Locate the cell with the specified text and output its [X, Y] center coordinate. 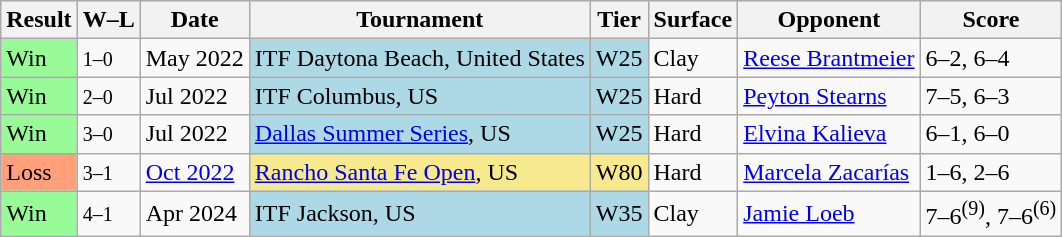
6–2, 6–4 [991, 58]
Dallas Summer Series, US [420, 134]
Tier [619, 20]
Opponent [829, 20]
ITF Columbus, US [420, 96]
W35 [619, 214]
Peyton Stearns [829, 96]
Oct 2022 [194, 172]
Result [39, 20]
Jamie Loeb [829, 214]
Score [991, 20]
ITF Daytona Beach, United States [420, 58]
May 2022 [194, 58]
Marcela Zacarías [829, 172]
Date [194, 20]
Elvina Kalieva [829, 134]
Reese Brantmeier [829, 58]
7–5, 6–3 [991, 96]
2–0 [108, 96]
ITF Jackson, US [420, 214]
4–1 [108, 214]
7–6(9), 7–6(6) [991, 214]
W80 [619, 172]
Apr 2024 [194, 214]
W–L [108, 20]
Loss [39, 172]
Surface [693, 20]
6–1, 6–0 [991, 134]
Rancho Santa Fe Open, US [420, 172]
Tournament [420, 20]
1–6, 2–6 [991, 172]
3–0 [108, 134]
3–1 [108, 172]
1–0 [108, 58]
